Detect which cell encompasses the target text, then output its (X, Y) center coordinate. 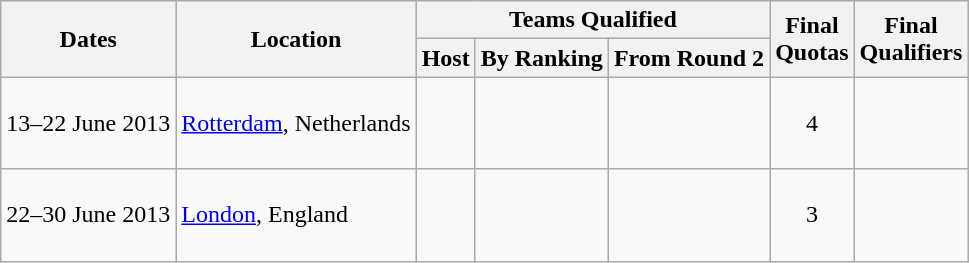
From Round 2 (688, 58)
By Ranking (542, 58)
FinalQuotas (812, 39)
Location (296, 39)
Dates (88, 39)
22–30 June 2013 (88, 215)
Host (446, 58)
4 (812, 123)
Teams Qualified (593, 20)
3 (812, 215)
Rotterdam, Netherlands (296, 123)
13–22 June 2013 (88, 123)
London, England (296, 215)
FinalQualifiers (911, 39)
